Identify which cell holds the provided text, then report its (X, Y) central coordinate. 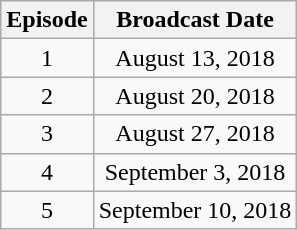
August 20, 2018 (195, 96)
4 (47, 172)
3 (47, 134)
September 10, 2018 (195, 210)
Episode (47, 20)
2 (47, 96)
August 27, 2018 (195, 134)
5 (47, 210)
September 3, 2018 (195, 172)
Broadcast Date (195, 20)
August 13, 2018 (195, 58)
1 (47, 58)
